Return [x, y] of the center of cell containing provided text 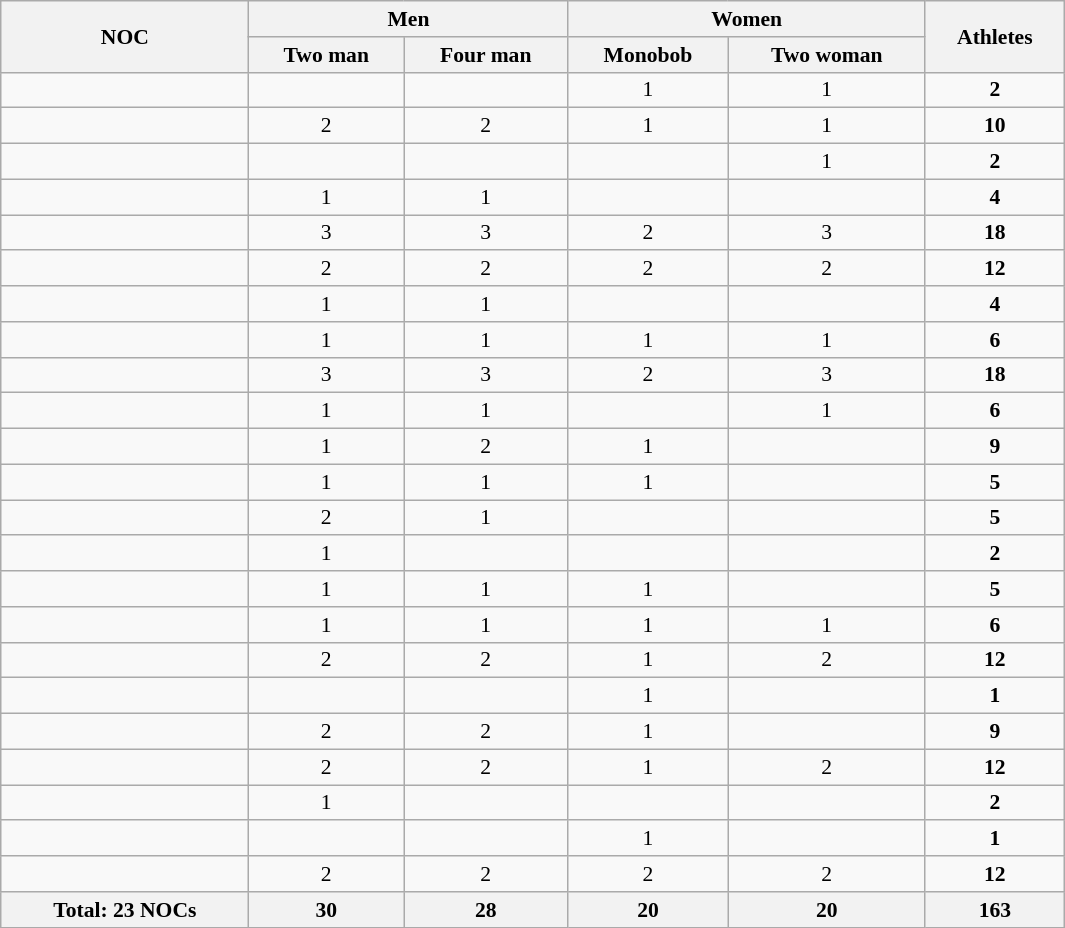
10 [994, 126]
NOC [125, 36]
Two woman [826, 55]
Women [747, 19]
Monobob [648, 55]
Athletes [994, 36]
Two man [326, 55]
Men [408, 19]
Four man [486, 55]
28 [486, 910]
Total: 23 NOCs [125, 910]
163 [994, 910]
30 [326, 910]
